Pinpoint the cell where the given text exists, returning its (x, y) midpoint coordinate. 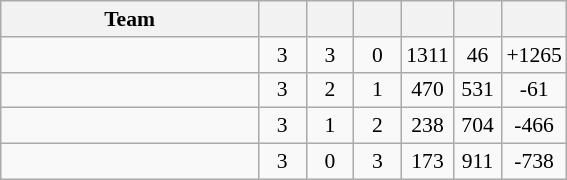
173 (427, 162)
+1265 (534, 55)
531 (478, 90)
-738 (534, 162)
470 (427, 90)
Team (130, 19)
1311 (427, 55)
46 (478, 55)
911 (478, 162)
-466 (534, 126)
704 (478, 126)
-61 (534, 90)
238 (427, 126)
